For the text-containing cell, return its midpoint in [x, y] coordinate format. 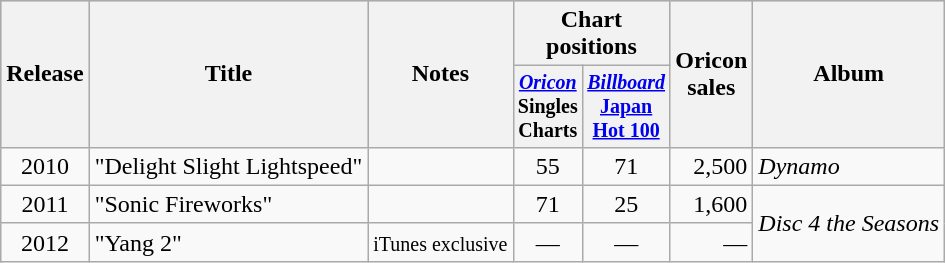
Billboard Japan Hot 100 [626, 106]
Dynamo [849, 166]
Disc 4 the Seasons [849, 223]
Release [45, 74]
25 [626, 204]
Chart positions [592, 34]
2,500 [712, 166]
1,600 [712, 204]
2010 [45, 166]
Album [849, 74]
Oriconsales [712, 74]
"Yang 2" [228, 242]
"Sonic Fireworks" [228, 204]
Notes [440, 74]
iTunes exclusive [440, 242]
2012 [45, 242]
"Delight Slight Lightspeed" [228, 166]
Title [228, 74]
Oricon Singles Charts [548, 106]
55 [548, 166]
2011 [45, 204]
